For the text-containing cell, return its midpoint in (X, Y) coordinate format. 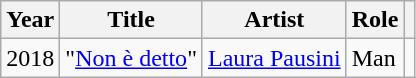
"Non è detto" (132, 58)
2018 (30, 58)
Title (132, 20)
Man (375, 58)
Year (30, 20)
Laura Pausini (274, 58)
Role (375, 20)
Artist (274, 20)
